Find where the given text appears and provide that cell's center as (X, Y) coordinate. 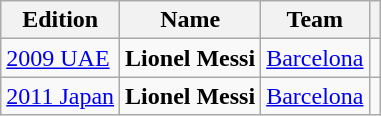
Team (315, 20)
Edition (60, 20)
Name (190, 20)
2009 UAE (60, 58)
2011 Japan (60, 96)
